Extract the [X, Y] coordinate from the center of the cell holding the provided text.  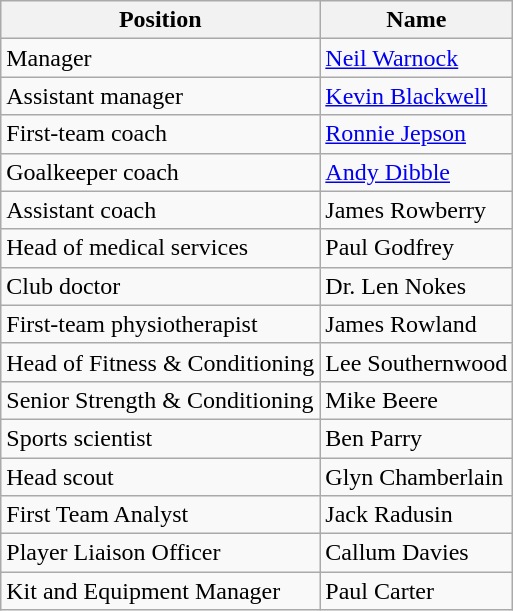
Callum Davies [416, 553]
Paul Carter [416, 591]
Mike Beere [416, 400]
Name [416, 20]
Sports scientist [160, 438]
Kit and Equipment Manager [160, 591]
James Rowberry [416, 210]
Lee Southernwood [416, 362]
Assistant coach [160, 210]
Kevin Blackwell [416, 96]
First-team physiotherapist [160, 324]
Andy Dibble [416, 172]
Head of Fitness & Conditioning [160, 362]
Head of medical services [160, 248]
Player Liaison Officer [160, 553]
Senior Strength & Conditioning [160, 400]
Dr. Len Nokes [416, 286]
James Rowland [416, 324]
First Team Analyst [160, 515]
Head scout [160, 477]
Neil Warnock [416, 58]
Glyn Chamberlain [416, 477]
Paul Godfrey [416, 248]
Position [160, 20]
Manager [160, 58]
Club doctor [160, 286]
Ben Parry [416, 438]
Goalkeeper coach [160, 172]
Jack Radusin [416, 515]
First-team coach [160, 134]
Assistant manager [160, 96]
Ronnie Jepson [416, 134]
